Capture the cell that displays the provided text and extract its (X, Y) central coordinate. 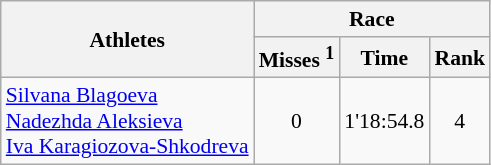
4 (460, 122)
Rank (460, 58)
1'18:54.8 (384, 122)
Athletes (128, 40)
Silvana BlagoevaNadezhda AleksievaIva Karagiozova-Shkodreva (128, 122)
Misses 1 (297, 58)
Time (384, 58)
0 (297, 122)
Race (372, 19)
